Provide the (X, Y) coordinate of the cell's center where the given text is located.  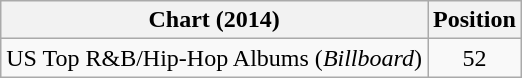
US Top R&B/Hip-Hop Albums (Billboard) (214, 58)
Position (475, 20)
52 (475, 58)
Chart (2014) (214, 20)
